Detect which cell encompasses the target text, then output its (x, y) center coordinate. 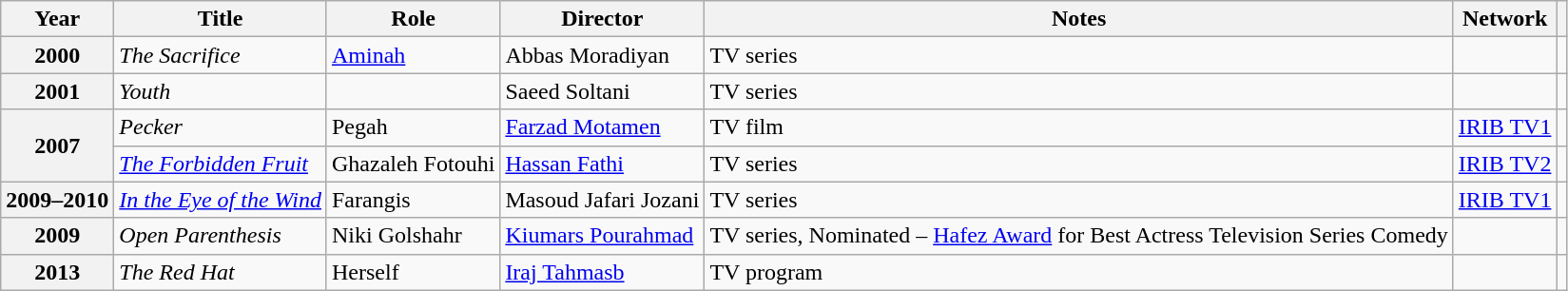
Kiumars Pourahmad (603, 236)
Abbas Moradiyan (603, 55)
TV series, Nominated – Hafez Award for Best Actress Television Series Comedy (1078, 236)
2007 (57, 145)
Youth (221, 91)
The Forbidden Fruit (221, 164)
TV program (1078, 272)
Role (413, 19)
Open Parenthesis (221, 236)
Pegah (413, 127)
Director (603, 19)
The Sacrifice (221, 55)
Network (1504, 19)
IRIB TV2 (1504, 164)
2013 (57, 272)
In the Eye of the Wind (221, 200)
2009 (57, 236)
The Red Hat (221, 272)
2001 (57, 91)
2000 (57, 55)
Niki Golshahr (413, 236)
Notes (1078, 19)
Title (221, 19)
TV film (1078, 127)
Ghazaleh Fotouhi (413, 164)
Masoud Jafari Jozani (603, 200)
Hassan Fathi (603, 164)
Iraj Tahmasb (603, 272)
Farzad Motamen (603, 127)
2009–2010 (57, 200)
Year (57, 19)
Farangis (413, 200)
Saeed Soltani (603, 91)
Pecker (221, 127)
Herself (413, 272)
Aminah (413, 55)
